Capture the cell that displays the provided text and extract its (x, y) central coordinate. 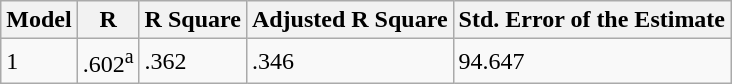
R Square (192, 20)
Model (39, 20)
.346 (350, 62)
R (108, 20)
Std. Error of the Estimate (592, 20)
1 (39, 62)
Adjusted R Square (350, 20)
94.647 (592, 62)
.362 (192, 62)
.602a (108, 62)
